Identify which cell holds the provided text, then report its (X, Y) central coordinate. 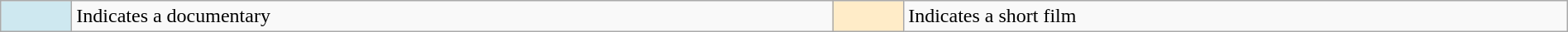
Indicates a documentary (452, 16)
Indicates a short film (1236, 16)
